Scan for the cell matching the given text and deliver its (X, Y) coordinate at center. 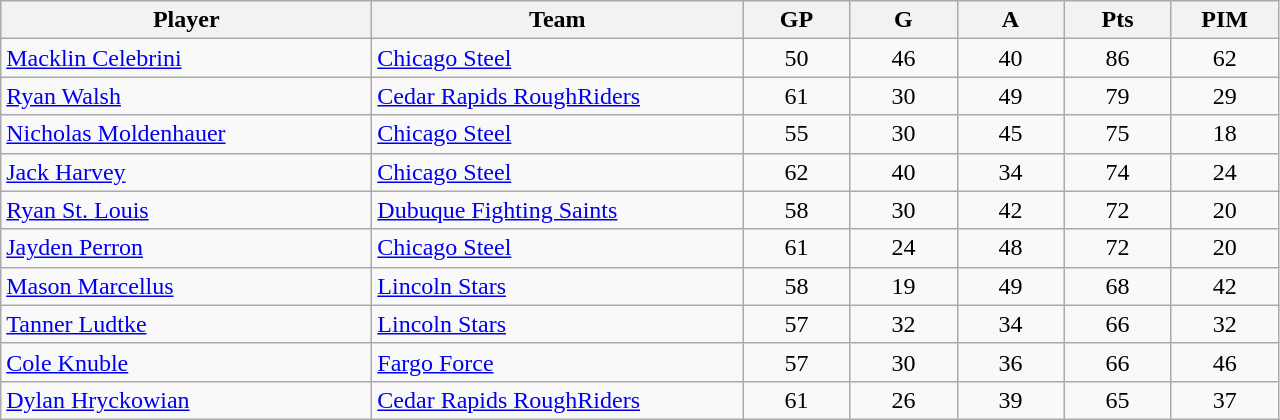
Dubuque Fighting Saints (558, 210)
29 (1224, 96)
65 (1118, 400)
Mason Marcellus (186, 286)
26 (904, 400)
GP (796, 20)
45 (1010, 134)
G (904, 20)
A (1010, 20)
Ryan St. Louis (186, 210)
Dylan Hryckowian (186, 400)
75 (1118, 134)
39 (1010, 400)
Jayden Perron (186, 248)
Player (186, 20)
Team (558, 20)
PIM (1224, 20)
68 (1118, 286)
74 (1118, 172)
Cole Knuble (186, 362)
37 (1224, 400)
Fargo Force (558, 362)
Macklin Celebrini (186, 58)
Nicholas Moldenhauer (186, 134)
50 (796, 58)
18 (1224, 134)
79 (1118, 96)
Pts (1118, 20)
86 (1118, 58)
48 (1010, 248)
Tanner Ludtke (186, 324)
55 (796, 134)
36 (1010, 362)
19 (904, 286)
Ryan Walsh (186, 96)
Jack Harvey (186, 172)
